Capture the cell that displays the provided text and extract its (x, y) central coordinate. 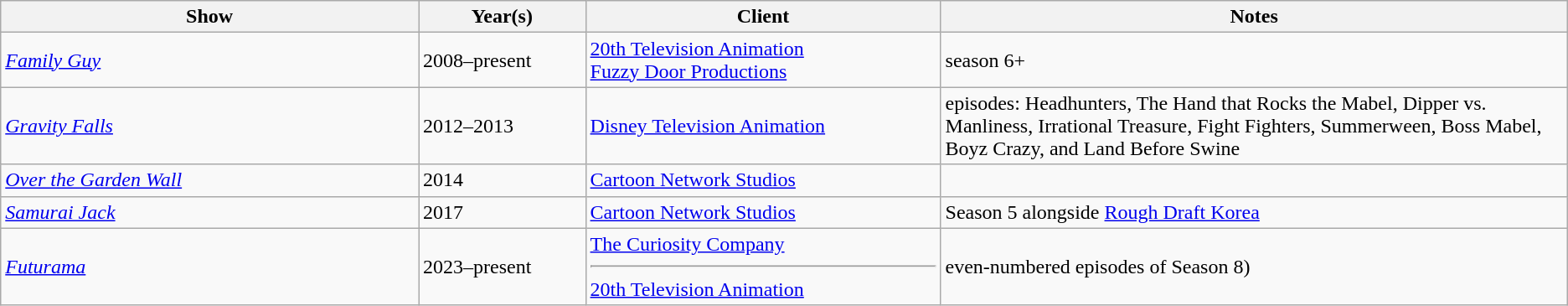
Notes (1254, 17)
Gravity Falls (209, 126)
Client (763, 17)
20th Television AnimationFuzzy Door Productions (763, 60)
Futurama (209, 267)
Over the Garden Wall (209, 180)
Year(s) (503, 17)
Family Guy (209, 60)
Disney Television Animation (763, 126)
Show (209, 17)
2008–present (503, 60)
Season 5 alongside Rough Draft Korea (1254, 212)
2023–present (503, 267)
Samurai Jack (209, 212)
even-numbered episodes of Season 8) (1254, 267)
2017 (503, 212)
2014 (503, 180)
2012–2013 (503, 126)
season 6+ (1254, 60)
The Curiosity Company20th Television Animation (763, 267)
